Extract the [x, y] coordinate from the center of the cell holding the provided text.  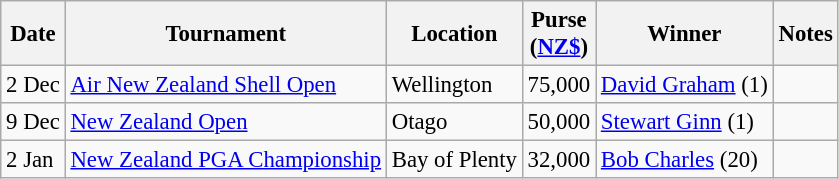
9 Dec [33, 122]
Wellington [454, 85]
New Zealand PGA Championship [226, 160]
Stewart Ginn (1) [685, 122]
Tournament [226, 34]
Date [33, 34]
Air New Zealand Shell Open [226, 85]
2 Dec [33, 85]
David Graham (1) [685, 85]
32,000 [558, 160]
Otago [454, 122]
New Zealand Open [226, 122]
75,000 [558, 85]
2 Jan [33, 160]
Bob Charles (20) [685, 160]
Location [454, 34]
Bay of Plenty [454, 160]
Winner [685, 34]
50,000 [558, 122]
Purse(NZ$) [558, 34]
Notes [806, 34]
